Scan for the cell matching the given text and deliver its (X, Y) coordinate at center. 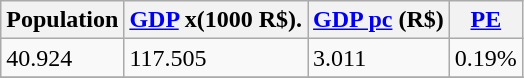
3.011 (379, 58)
GDP x(1000 R$). (216, 20)
Population (62, 20)
0.19% (486, 58)
117.505 (216, 58)
GDP pc (R$) (379, 20)
PE (486, 20)
40.924 (62, 58)
